From the cell containing the given text, extract its center point as (x, y) coordinate. 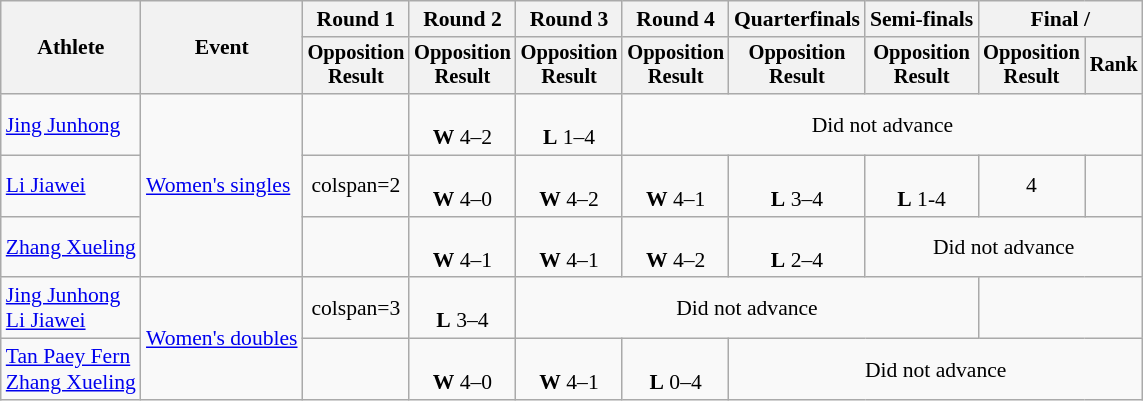
Round 2 (462, 19)
Athlete (71, 48)
colspan=2 (356, 186)
L 1-4 (922, 186)
Quarterfinals (797, 19)
Round 1 (356, 19)
Final / (1060, 19)
Zhang Xueling (71, 248)
Event (222, 48)
Women's singles (222, 186)
Round 3 (570, 19)
Round 4 (676, 19)
Women's doubles (222, 339)
L 1–4 (570, 124)
L 2–4 (797, 248)
colspan=3 (356, 308)
Jing JunhongLi Jiawei (71, 308)
Tan Paey FernZhang Xueling (71, 370)
L 0–4 (676, 370)
Li Jiawei (71, 186)
Rank (1114, 66)
Jing Junhong (71, 124)
Semi-finals (922, 19)
4 (1032, 186)
